Return [x, y] of the center of cell containing provided text 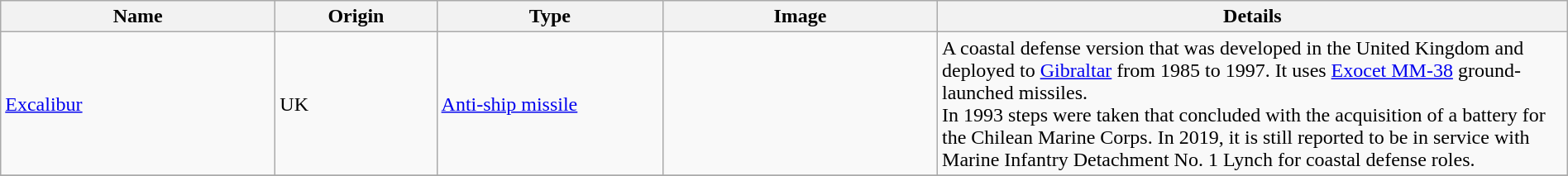
Image [800, 17]
Type [549, 17]
Excalibur [138, 104]
Origin [356, 17]
Name [138, 17]
UK [356, 104]
Details [1253, 17]
Anti-ship missile [549, 104]
